From the cell containing the given text, extract its center point as (X, Y) coordinate. 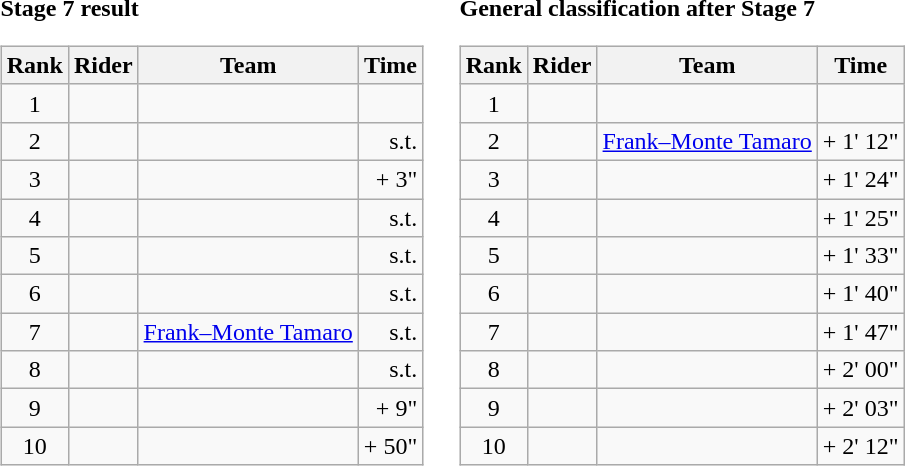
+ 50" (390, 446)
+ 3" (390, 179)
+ 2' 00" (860, 370)
+ 1' 24" (860, 179)
+ 1' 25" (860, 217)
+ 2' 12" (860, 446)
+ 9" (390, 408)
+ 2' 03" (860, 408)
+ 1' 40" (860, 294)
+ 1' 47" (860, 332)
+ 1' 12" (860, 141)
+ 1' 33" (860, 256)
